Extract the (X, Y) coordinate from the center of the cell holding the provided text.  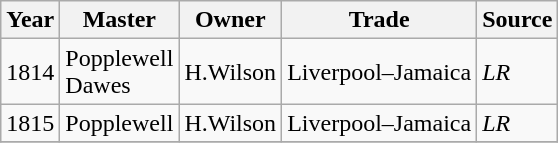
1814 (30, 72)
Owner (230, 20)
1815 (30, 123)
Trade (380, 20)
Master (120, 20)
Year (30, 20)
Source (518, 20)
PopplewellDawes (120, 72)
Popplewell (120, 123)
